Determine the [X, Y] coordinate at the center of the cell enclosing the given text.  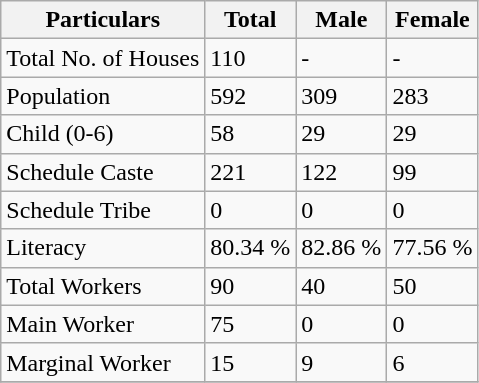
Child (0-6) [103, 134]
Female [432, 20]
Total [250, 20]
Male [342, 20]
221 [250, 172]
6 [432, 362]
99 [432, 172]
309 [342, 96]
15 [250, 362]
Population [103, 96]
122 [342, 172]
50 [432, 286]
Schedule Tribe [103, 210]
Particulars [103, 20]
592 [250, 96]
Schedule Caste [103, 172]
80.34 % [250, 248]
40 [342, 286]
9 [342, 362]
82.86 % [342, 248]
Total Workers [103, 286]
75 [250, 324]
Literacy [103, 248]
Marginal Worker [103, 362]
110 [250, 58]
90 [250, 286]
58 [250, 134]
Main Worker [103, 324]
77.56 % [432, 248]
Total No. of Houses [103, 58]
283 [432, 96]
